Return the [X, Y] coordinate for the center point of the cell that contains the specified text.  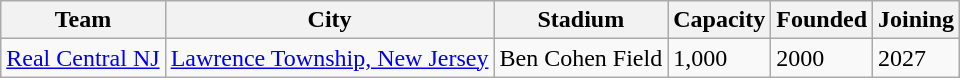
2027 [916, 58]
Team [83, 20]
Founded [822, 20]
1,000 [720, 58]
Ben Cohen Field [581, 58]
Real Central NJ [83, 58]
City [330, 20]
Capacity [720, 20]
Stadium [581, 20]
Joining [916, 20]
Lawrence Township, New Jersey [330, 58]
2000 [822, 58]
